Scan for the cell matching the given text and deliver its (X, Y) coordinate at center. 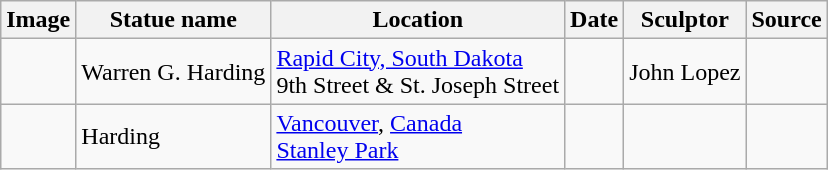
Warren G. Harding (174, 72)
Rapid City, South Dakota9th Street & St. Joseph Street (418, 72)
John Lopez (685, 72)
Harding (174, 136)
Date (594, 20)
Location (418, 20)
Source (786, 20)
Statue name (174, 20)
Vancouver, CanadaStanley Park (418, 136)
Image (38, 20)
Sculptor (685, 20)
